From the cell containing the given text, extract its center point as [x, y] coordinate. 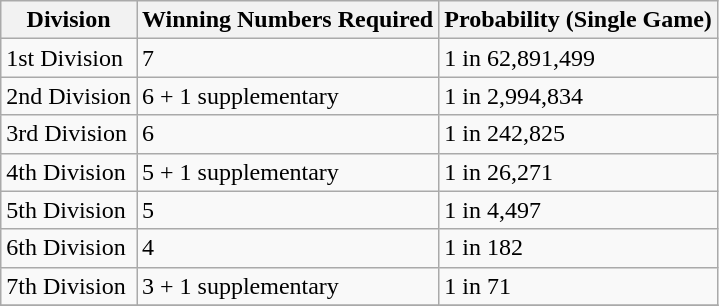
5 + 1 supplementary [287, 172]
Division [69, 20]
3 + 1 supplementary [287, 286]
Probability (Single Game) [578, 20]
1 in 4,497 [578, 210]
7th Division [69, 286]
1 in 2,994,834 [578, 96]
1 in 182 [578, 248]
1 in 62,891,499 [578, 58]
Winning Numbers Required [287, 20]
3rd Division [69, 134]
6 + 1 supplementary [287, 96]
6th Division [69, 248]
5 [287, 210]
5th Division [69, 210]
6 [287, 134]
2nd Division [69, 96]
7 [287, 58]
4th Division [69, 172]
1 in 71 [578, 286]
1st Division [69, 58]
1 in 26,271 [578, 172]
1 in 242,825 [578, 134]
4 [287, 248]
